Return the [X, Y] coordinate for the center point of the cell that contains the specified text.  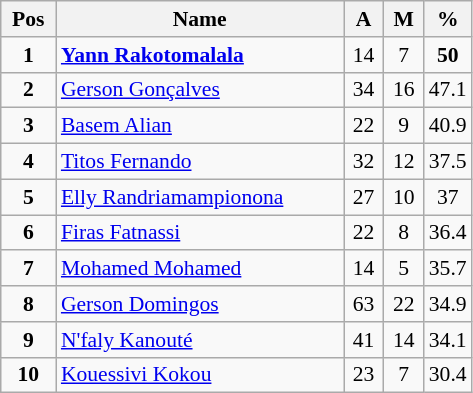
37 [448, 197]
Basem Alian [200, 126]
12 [404, 162]
16 [404, 90]
34.1 [448, 340]
Mohamed Mohamed [200, 269]
50 [448, 55]
% [448, 19]
34 [364, 90]
Kouessivi Kokou [200, 375]
40.9 [448, 126]
41 [364, 340]
36.4 [448, 233]
35.7 [448, 269]
2 [28, 90]
Yann Rakotomalala [200, 55]
N'faly Kanouté [200, 340]
63 [364, 304]
Titos Fernando [200, 162]
30.4 [448, 375]
23 [364, 375]
Name [200, 19]
M [404, 19]
6 [28, 233]
47.1 [448, 90]
Gerson Gonçalves [200, 90]
3 [28, 126]
Firas Fatnassi [200, 233]
34.9 [448, 304]
Gerson Domingos [200, 304]
1 [28, 55]
Pos [28, 19]
32 [364, 162]
Elly Randriamampionona [200, 197]
27 [364, 197]
4 [28, 162]
A [364, 19]
37.5 [448, 162]
